Return [x, y] of the center of cell containing provided text 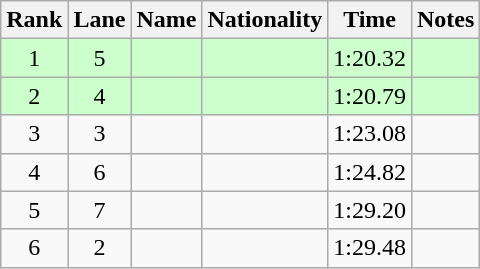
Lane [100, 20]
Nationality [265, 20]
Time [370, 20]
1:24.82 [370, 172]
Rank [34, 20]
1 [34, 58]
1:29.20 [370, 210]
Name [166, 20]
1:29.48 [370, 248]
7 [100, 210]
Notes [445, 20]
1:23.08 [370, 134]
1:20.79 [370, 96]
1:20.32 [370, 58]
